Return (x, y) of the center of cell containing provided text 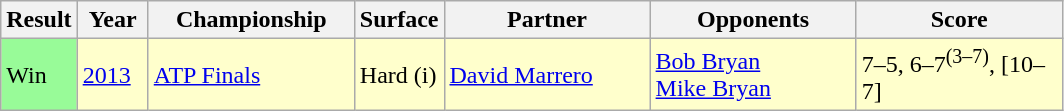
Result (39, 20)
David Marrero (547, 75)
Bob Bryan Mike Bryan (753, 75)
ATP Finals (251, 75)
Win (39, 75)
7–5, 6–7(3–7), [10–7] (959, 75)
2013 (112, 75)
Hard (i) (399, 75)
Score (959, 20)
Surface (399, 20)
Partner (547, 20)
Year (112, 20)
Opponents (753, 20)
Championship (251, 20)
